Determine the (x, y) coordinate at the center of the cell enclosing the given text.  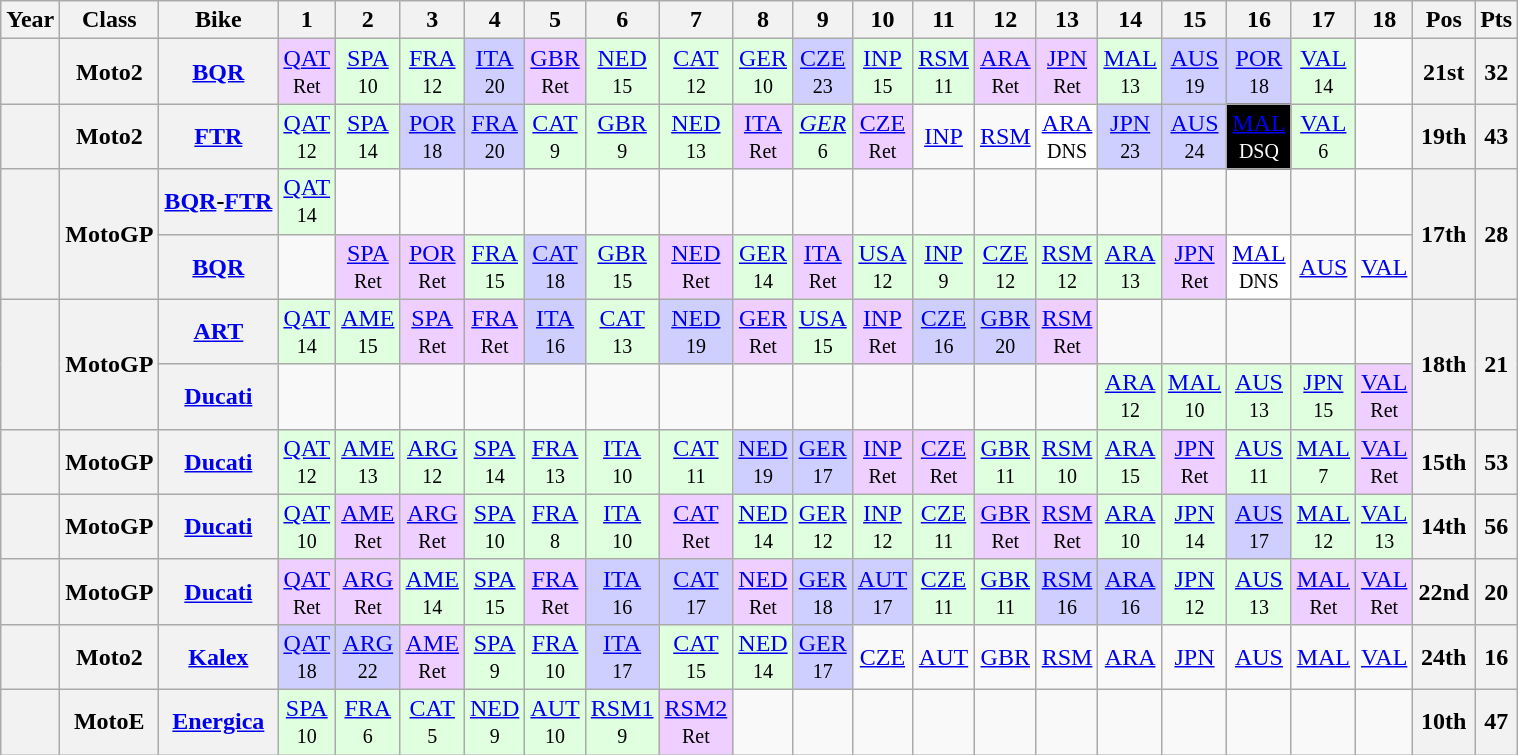
ARA10 (1130, 526)
20 (1496, 592)
CAT17 (696, 592)
VAL6 (1323, 136)
MAL12 (1323, 526)
USA15 (822, 332)
FRA8 (555, 526)
14th (1444, 526)
JPN14 (1194, 526)
17 (1323, 20)
19th (1444, 136)
3 (432, 20)
AME13 (368, 462)
2 (368, 20)
9 (822, 20)
CAT9 (555, 136)
AME14 (432, 592)
Bike (218, 20)
11 (944, 20)
Class (110, 20)
CAT13 (622, 332)
ART (218, 332)
1 (307, 20)
CAT5 (432, 722)
GERRet (763, 332)
JPN (1194, 656)
ARA15 (1130, 462)
FTR (218, 136)
QAT10 (307, 526)
Pts (1496, 20)
MAL7 (1323, 462)
FRA6 (368, 722)
47 (1496, 722)
GER6 (822, 136)
RSM16 (1067, 592)
RSM2Ret (696, 722)
CZE16 (944, 332)
SPA15 (494, 592)
5 (555, 20)
17th (1444, 234)
AUS19 (1194, 72)
ARARet (1005, 72)
22nd (1444, 592)
AUS24 (1194, 136)
GBR20 (1005, 332)
ARA13 (1130, 266)
FRA13 (555, 462)
AUT10 (555, 722)
32 (1496, 72)
MotoE (110, 722)
ARADNS (1067, 136)
RSM11 (944, 72)
GER14 (763, 266)
AUS11 (1259, 462)
Kalex (218, 656)
Pos (1444, 20)
ARA16 (1130, 592)
13 (1067, 20)
NED9 (494, 722)
AUT17 (882, 592)
56 (1496, 526)
CAT12 (696, 72)
53 (1496, 462)
MALDNS (1259, 266)
GBR9 (622, 136)
21st (1444, 72)
PORRet (432, 266)
MAL10 (1194, 396)
SPA9 (494, 656)
MAL (1323, 656)
INP15 (882, 72)
4 (494, 20)
AUT (944, 656)
QAT18 (307, 656)
ITA17 (622, 656)
JPN23 (1130, 136)
FRA15 (494, 266)
Energica (218, 722)
MALDSQ (1259, 136)
7 (696, 20)
INP (944, 136)
AUS17 (1259, 526)
15th (1444, 462)
VAL14 (1323, 72)
JPN12 (1194, 592)
GER18 (822, 592)
INP12 (882, 526)
ITA20 (494, 72)
AME15 (368, 332)
CAT15 (696, 656)
NED13 (696, 136)
ARA12 (1130, 396)
CZE (882, 656)
14 (1130, 20)
10 (882, 20)
12 (1005, 20)
INP9 (944, 266)
24th (1444, 656)
MAL13 (1130, 72)
NED15 (622, 72)
ARG22 (368, 656)
6 (622, 20)
28 (1496, 234)
CAT11 (696, 462)
ARA (1130, 656)
GER10 (763, 72)
CATRet (696, 526)
18 (1384, 20)
21 (1496, 364)
GER12 (822, 526)
RSM19 (622, 722)
MALRet (1323, 592)
FRA20 (494, 136)
8 (763, 20)
USA12 (882, 266)
CZE23 (822, 72)
43 (1496, 136)
RSM12 (1067, 266)
15 (1194, 20)
CAT18 (555, 266)
Year (30, 20)
JPN15 (1323, 396)
CZE12 (1005, 266)
ARG12 (432, 462)
GBR (1005, 656)
VAL13 (1384, 526)
18th (1444, 364)
GBR15 (622, 266)
BQR-FTR (218, 202)
FRA12 (432, 72)
FRA10 (555, 656)
RSM10 (1067, 462)
10th (1444, 722)
